Pinpoint the cell where the given text exists, returning its [x, y] midpoint coordinate. 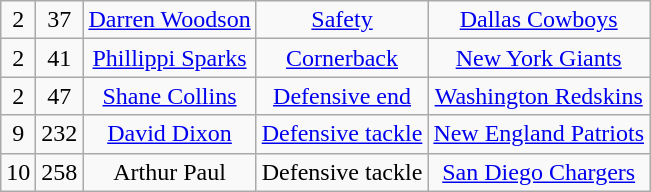
David Dixon [170, 134]
10 [18, 172]
Darren Woodson [170, 20]
San Diego Chargers [539, 172]
41 [60, 58]
New York Giants [539, 58]
37 [60, 20]
Dallas Cowboys [539, 20]
New England Patriots [539, 134]
Cornerback [342, 58]
232 [60, 134]
Arthur Paul [170, 172]
9 [18, 134]
47 [60, 96]
Washington Redskins [539, 96]
258 [60, 172]
Defensive end [342, 96]
Shane Collins [170, 96]
Safety [342, 20]
Phillippi Sparks [170, 58]
